Determine the [X, Y] coordinate at the center of the cell enclosing the given text.  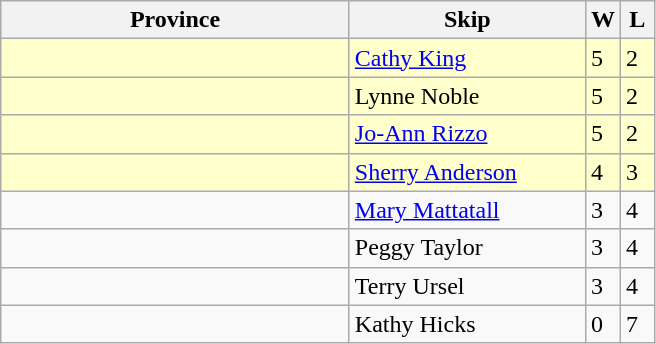
Sherry Anderson [467, 172]
Terry Ursel [467, 286]
L [637, 20]
Kathy Hicks [467, 324]
Mary Mattatall [467, 210]
Jo-Ann Rizzo [467, 134]
7 [637, 324]
Skip [467, 20]
Cathy King [467, 58]
Peggy Taylor [467, 248]
Lynne Noble [467, 96]
0 [602, 324]
Province [176, 20]
W [602, 20]
